Find where the given text appears and provide that cell's center as [X, Y] coordinate. 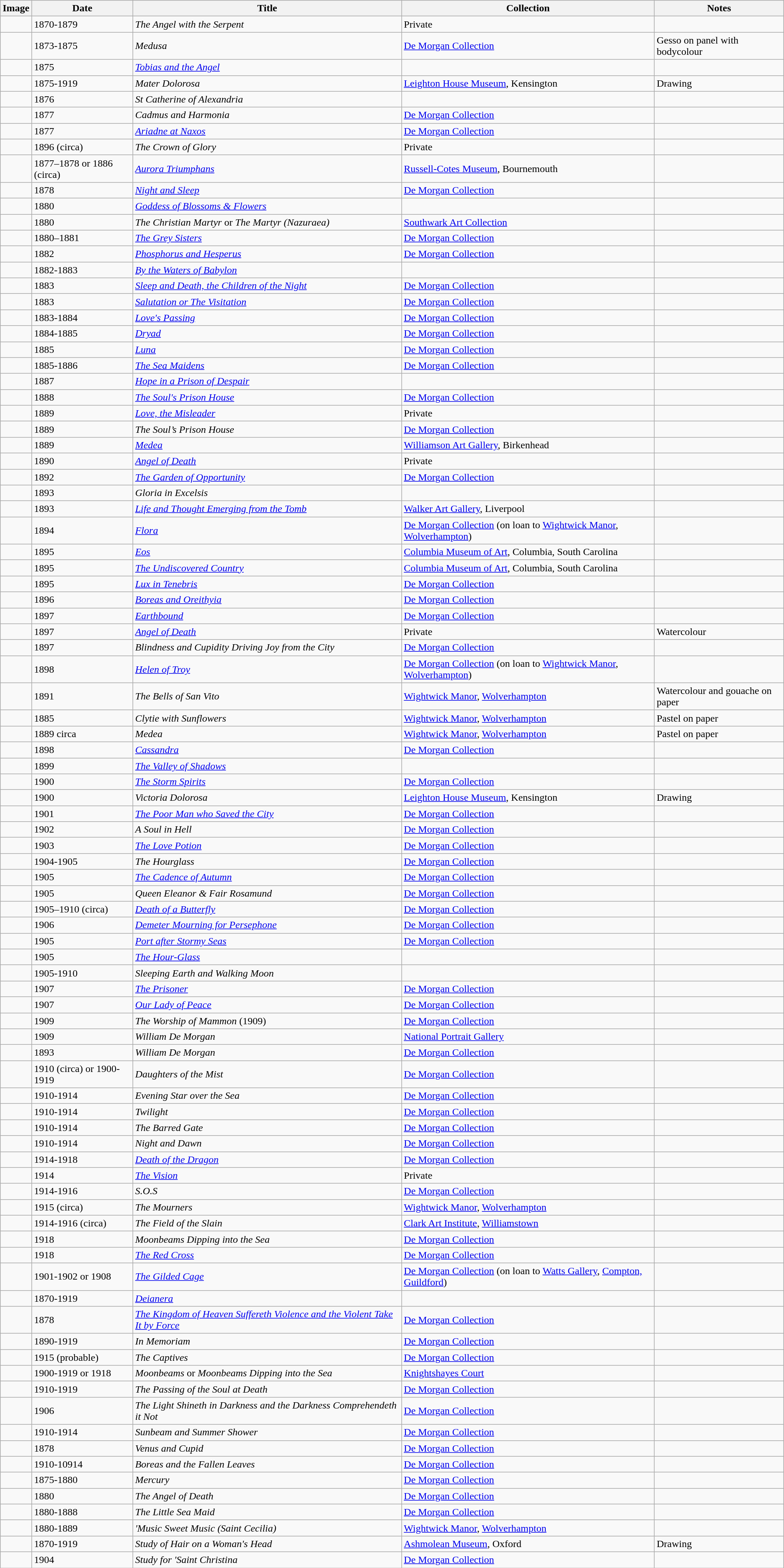
Daughters of the Mist [267, 1074]
1905-1910 [82, 973]
Ashmolean Museum, Oxford [528, 1544]
1905–1910 (circa) [82, 909]
The Crown of Glory [267, 147]
Evening Star over the Sea [267, 1096]
1880-1889 [82, 1528]
Notes [719, 8]
1914-1916 [82, 1191]
The Bells of San Vito [267, 697]
1888 [82, 397]
1894 [82, 531]
Image [16, 8]
Sleep and Death, the Children of the Night [267, 286]
Tobias and the Angel [267, 67]
Night and Dawn [267, 1144]
1884-1885 [82, 334]
The Field of the Slain [267, 1223]
Dryad [267, 334]
The Passing of the Soul at Death [267, 1389]
1914-1918 [82, 1159]
Gloria in Excelsis [267, 493]
Mercury [267, 1480]
1904-1905 [82, 861]
National Portrait Gallery [528, 1037]
Knightshayes Court [528, 1373]
By the Waters of Babylon [267, 270]
The Poor Man who Saved the City [267, 814]
1883-1884 [82, 318]
Boreas and Oreithyia [267, 600]
Blindness and Cupidity Driving Joy from the City [267, 648]
Mater Dolorosa [267, 83]
1875 [82, 67]
Watercolour [719, 632]
1900-1919 or 1918 [82, 1373]
1914-1916 (circa) [82, 1223]
The Red Cross [267, 1255]
Port after Stormy Seas [267, 941]
Cassandra [267, 750]
1910 (circa) or 1900-1919 [82, 1074]
Watercolour and gouache on paper [719, 697]
1891 [82, 697]
The Angel with the Serpent [267, 24]
The Soul's Prison House [267, 397]
Love's Passing [267, 318]
1870-1879 [82, 24]
The Little Sea Maid [267, 1512]
1910-10914 [82, 1464]
The Kingdom of Heaven Suffereth Violence and the Violent Take It by Force [267, 1320]
1903 [82, 846]
Hope in a Prison of Despair [267, 381]
Victoria Dolorosa [267, 798]
1899 [82, 766]
The Sea Maidens [267, 365]
The Light Shineth in Darkness and the Darkness Comprehendeth it Not [267, 1411]
1915 (circa) [82, 1207]
Moonbeams Dipping into the Sea [267, 1239]
1876 [82, 99]
Demeter Mourning for Persephone [267, 925]
'Music Sweet Music (Saint Cecilia) [267, 1528]
De Morgan Collection (on loan to Watts Gallery, Compton, Guildford) [528, 1277]
The Valley of Shadows [267, 766]
Eos [267, 552]
Clytie with Sunflowers [267, 718]
1882 [82, 254]
Deianera [267, 1298]
1896 [82, 600]
Sunbeam and Summer Shower [267, 1432]
Clark Art Institute, Williamstown [528, 1223]
Twilight [267, 1112]
The Captives [267, 1357]
1896 (circa) [82, 147]
Venus and Cupid [267, 1448]
1880–1881 [82, 238]
S.O.S [267, 1191]
Lux in Tenebris [267, 584]
Our Lady of Peace [267, 1005]
1914 [82, 1175]
The Storm Spirits [267, 782]
Helen of Troy [267, 669]
Death of the Dragon [267, 1159]
Goddess of Blossoms & Flowers [267, 206]
Study of Hair on a Woman's Head [267, 1544]
1890-1919 [82, 1342]
The Hourglass [267, 861]
Williamson Art Gallery, Birkenhead [528, 445]
Flora [267, 531]
Walker Art Gallery, Liverpool [528, 509]
1890 [82, 461]
1877–1878 or 1886 (circa) [82, 168]
Moonbeams or Moonbeams Dipping into the Sea [267, 1373]
Love, the Misleader [267, 413]
1875-1880 [82, 1480]
Ariadne at Naxos [267, 131]
Earthbound [267, 616]
Collection [528, 8]
The Vision [267, 1175]
The Undiscovered Country [267, 568]
1892 [82, 477]
1901-1902 or 1908 [82, 1277]
1882-1883 [82, 270]
Gesso on panel with bodycolour [719, 46]
Boreas and the Fallen Leaves [267, 1464]
Title [267, 8]
The Worship of Mammon (1909) [267, 1021]
A Soul in Hell [267, 830]
1880-1888 [82, 1512]
The Prisoner [267, 989]
1885-1886 [82, 365]
Southwark Art Collection [528, 222]
Date [82, 8]
The Gilded Cage [267, 1277]
Queen Eleanor & Fair Rosamund [267, 893]
The Love Potion [267, 846]
Salutation or The Visitation [267, 302]
1887 [82, 381]
Luna [267, 350]
Night and Sleep [267, 190]
Phosphorus and Hesperus [267, 254]
1875-1919 [82, 83]
St Catherine of Alexandria [267, 99]
1910-1919 [82, 1389]
Sleeping Earth and Walking Moon [267, 973]
Cadmus and Harmonia [267, 115]
The Christian Martyr or The Martyr (Nazuraea) [267, 222]
1902 [82, 830]
In Memoriam [267, 1342]
The Barred Gate [267, 1128]
The Cadence of Autumn [267, 877]
Death of a Butterfly [267, 909]
Russell-Cotes Museum, Bournemouth [528, 168]
1915 (probable) [82, 1357]
The Grey Sisters [267, 238]
1901 [82, 814]
1904 [82, 1560]
Aurora Triumphans [267, 168]
The Angel of Death [267, 1496]
The Soul’s Prison House [267, 429]
1873-1875 [82, 46]
The Hour-Glass [267, 957]
Medusa [267, 46]
Life and Thought Emerging from the Tomb [267, 509]
The Mourners [267, 1207]
The Garden of Opportunity [267, 477]
Study for 'Saint Christina [267, 1560]
1889 circa [82, 734]
